Extract the [X, Y] coordinate from the center of the cell holding the provided text.  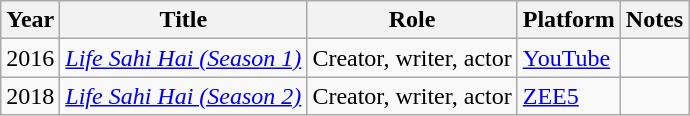
Platform [568, 20]
Year [30, 20]
Life Sahi Hai (Season 2) [184, 96]
2018 [30, 96]
Role [412, 20]
YouTube [568, 58]
2016 [30, 58]
Life Sahi Hai (Season 1) [184, 58]
Notes [654, 20]
Title [184, 20]
ZEE5 [568, 96]
